Find where the given text appears and provide that cell's center as [X, Y] coordinate. 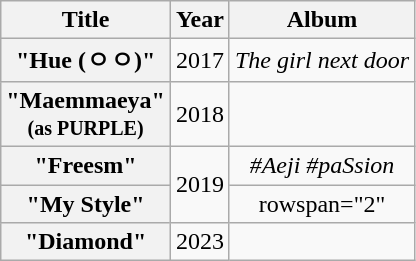
Album [322, 20]
2018 [200, 114]
"Freesm" [86, 165]
#Aeji #paSsion [322, 165]
"Diamond" [86, 242]
2019 [200, 184]
Year [200, 20]
2023 [200, 242]
"My Style" [86, 203]
"Maemmaeya" (as PURPLE) [86, 114]
The girl next door [322, 60]
2017 [200, 60]
rowspan="2" [322, 203]
Title [86, 20]
"Hue (ㅇㅇ)" [86, 60]
